Output the [X, Y] coordinate of the center of the cell containing the given text.  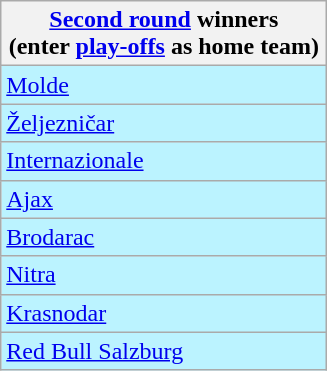
Krasnodar [164, 313]
Željezničar [164, 123]
Nitra [164, 275]
Red Bull Salzburg [164, 351]
Molde [164, 85]
Brodarac [164, 237]
Second round winners(enter play-offs as home team) [164, 34]
Ajax [164, 199]
Internazionale [164, 161]
